Scan for the cell matching the given text and deliver its (X, Y) coordinate at center. 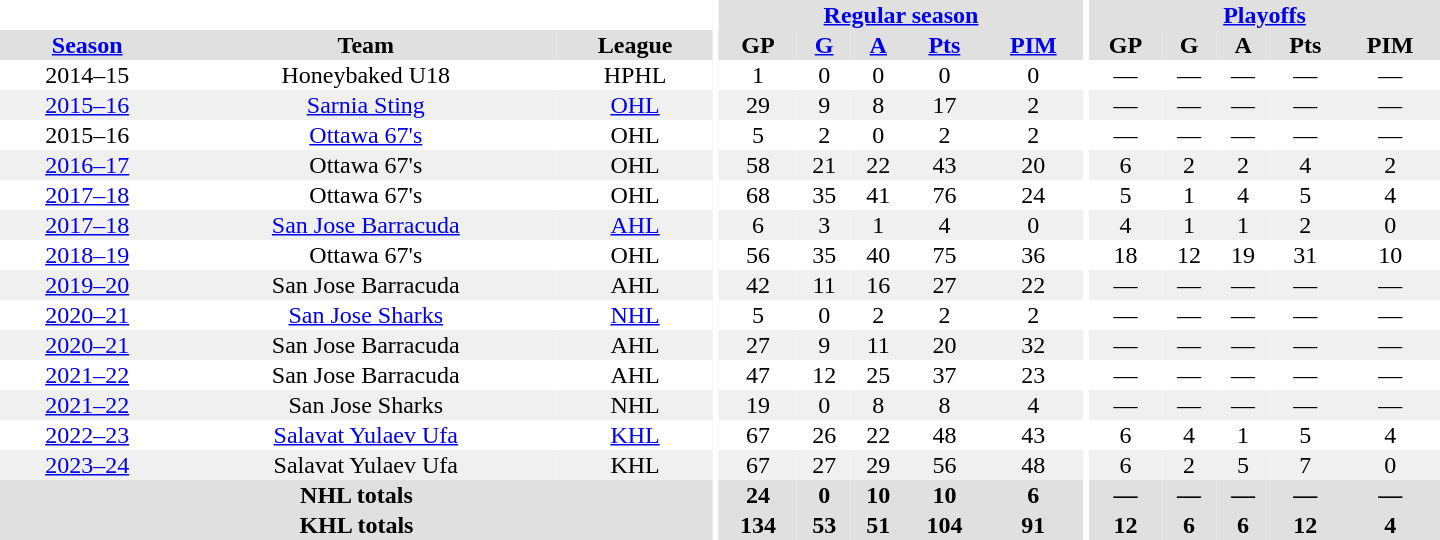
Season (87, 45)
16 (878, 285)
NHL totals (356, 495)
Honeybaked U18 (366, 75)
Team (366, 45)
32 (1034, 345)
42 (758, 285)
KHL totals (356, 525)
68 (758, 195)
2016–17 (87, 165)
2014–15 (87, 75)
51 (878, 525)
2019–20 (87, 285)
76 (944, 195)
Playoffs (1264, 15)
36 (1034, 255)
17 (944, 105)
Sarnia Sting (366, 105)
134 (758, 525)
91 (1034, 525)
League (635, 45)
21 (824, 165)
104 (944, 525)
HPHL (635, 75)
25 (878, 375)
18 (1126, 255)
2022–23 (87, 435)
58 (758, 165)
2023–24 (87, 465)
23 (1034, 375)
47 (758, 375)
40 (878, 255)
3 (824, 225)
2018–19 (87, 255)
Regular season (901, 15)
37 (944, 375)
26 (824, 435)
31 (1305, 255)
7 (1305, 465)
53 (824, 525)
75 (944, 255)
41 (878, 195)
